Return the (X, Y) coordinate for the center point of the cell that contains the specified text.  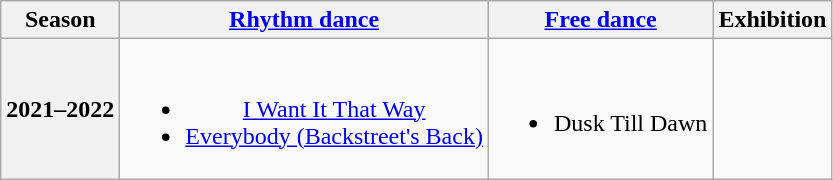
2021–2022 (60, 109)
Exhibition (772, 20)
Dusk Till Dawn (600, 109)
Free dance (600, 20)
I Want It That WayEverybody (Backstreet's Back) (304, 109)
Rhythm dance (304, 20)
Season (60, 20)
